Search for the cell housing the specified text and yield its (x, y) center coordinate. 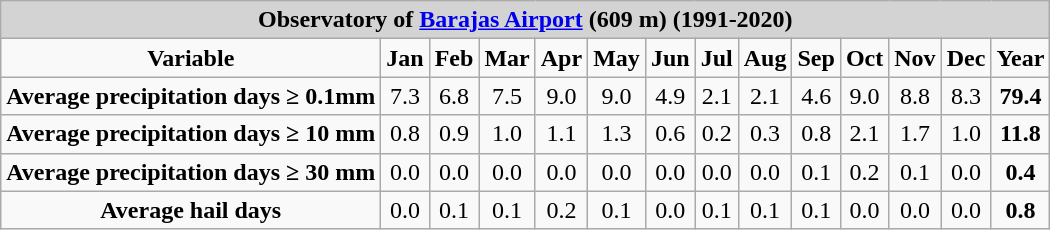
Average hail days (191, 210)
Observatory of Barajas Airport (609 m) (1991-2020) (526, 20)
Variable (191, 58)
1.1 (561, 134)
0.9 (454, 134)
Sep (816, 58)
6.8 (454, 96)
Apr (561, 58)
Oct (864, 58)
Year (1020, 58)
Average precipitation days ≥ 10 mm (191, 134)
0.4 (1020, 172)
0.6 (670, 134)
79.4 (1020, 96)
Feb (454, 58)
Average precipitation days ≥ 30 mm (191, 172)
4.6 (816, 96)
0.3 (765, 134)
7.5 (507, 96)
May (617, 58)
Nov (915, 58)
Jan (405, 58)
11.8 (1020, 134)
4.9 (670, 96)
8.8 (915, 96)
Aug (765, 58)
1.3 (617, 134)
Mar (507, 58)
1.7 (915, 134)
Dec (966, 58)
Average precipitation days ≥ 0.1mm (191, 96)
7.3 (405, 96)
Jun (670, 58)
8.3 (966, 96)
Jul (716, 58)
